Locate the cell with the specified text and output its [X, Y] center coordinate. 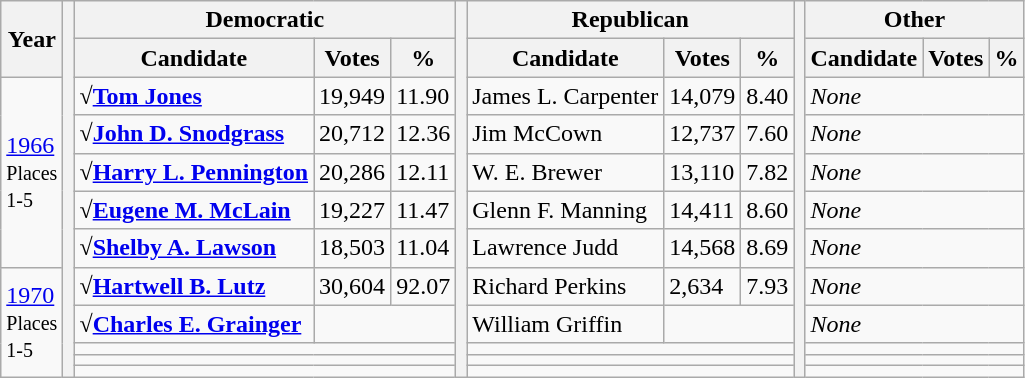
19,227 [352, 210]
√Shelby A. Lawson [194, 248]
Richard Perkins [566, 286]
8.40 [768, 96]
19,949 [352, 96]
√Harry L. Pennington [194, 172]
W. E. Brewer [566, 172]
12,737 [702, 134]
11.90 [424, 96]
√Tom Jones [194, 96]
7.93 [768, 286]
Other [914, 20]
Jim McCown [566, 134]
James L. Carpenter [566, 96]
Year [32, 39]
12.36 [424, 134]
√John D. Snodgrass [194, 134]
7.60 [768, 134]
Lawrence Judd [566, 248]
Democratic [265, 20]
14,568 [702, 248]
11.47 [424, 210]
√Hartwell B. Lutz [194, 286]
2,634 [702, 286]
20,712 [352, 134]
8.60 [768, 210]
18,503 [352, 248]
Republican [630, 20]
12.11 [424, 172]
√Eugene M. McLain [194, 210]
14,079 [702, 96]
William Griffin [566, 324]
14,411 [702, 210]
92.07 [424, 286]
7.82 [768, 172]
Glenn F. Manning [566, 210]
20,286 [352, 172]
√Charles E. Grainger [194, 324]
13,110 [702, 172]
1966Places1-5 [32, 172]
11.04 [424, 248]
30,604 [352, 286]
8.69 [768, 248]
1970Places1-5 [32, 322]
